Output the [x, y] coordinate of the center of the cell containing the given text.  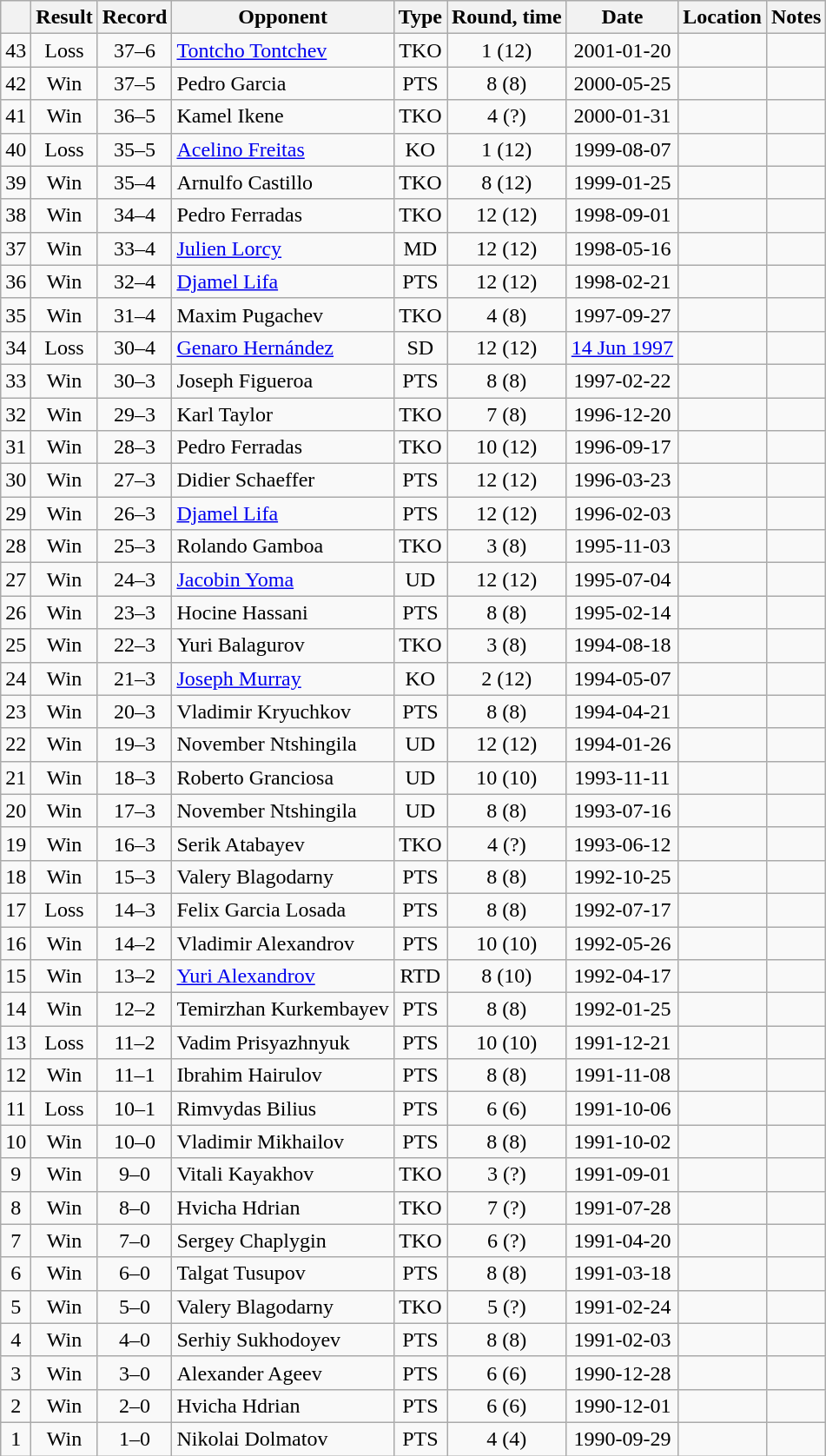
10–0 [135, 1142]
1996-02-03 [622, 513]
19–3 [135, 745]
30 [16, 480]
16 [16, 943]
1996-09-17 [622, 447]
1999-08-07 [622, 149]
1990-09-29 [622, 1439]
2 (12) [506, 678]
1992-05-26 [622, 943]
28–3 [135, 447]
Vladimir Alexandrov [283, 943]
23 [16, 711]
Julien Lorcy [283, 248]
1999-01-25 [622, 182]
1992-07-17 [622, 910]
43 [16, 50]
Tontcho Tontchev [283, 50]
1994-05-07 [622, 678]
Maxim Pugachev [283, 314]
MD [420, 248]
1995-11-03 [622, 546]
22 [16, 745]
2000-05-25 [622, 83]
Ibrahim Hairulov [283, 1075]
3 [16, 1373]
1994-08-18 [622, 645]
1993-07-16 [622, 811]
18–3 [135, 778]
2–0 [135, 1406]
6–0 [135, 1274]
Yuri Balagurov [283, 645]
14 Jun 1997 [622, 347]
35 [16, 314]
1994-04-21 [622, 711]
Rimvydas Bilius [283, 1109]
8–0 [135, 1208]
Joseph Figueroa [283, 381]
3–0 [135, 1373]
7 (8) [506, 414]
14–3 [135, 910]
1991-11-08 [622, 1075]
1991-10-02 [622, 1142]
11–2 [135, 1042]
29–3 [135, 414]
2000-01-31 [622, 116]
37 [16, 248]
37–6 [135, 50]
Talgat Tusupov [283, 1274]
34 [16, 347]
26 [16, 612]
27 [16, 579]
1991-09-01 [622, 1175]
25–3 [135, 546]
1992-01-25 [622, 1009]
Vadim Prisyazhnyuk [283, 1042]
1998-09-01 [622, 215]
Joseph Murray [283, 678]
13 [16, 1042]
1995-02-14 [622, 612]
Alexander Ageev [283, 1373]
24 [16, 678]
Acelino Freitas [283, 149]
18 [16, 877]
Roberto Granciosa [283, 778]
1997-02-22 [622, 381]
1991-07-28 [622, 1208]
Sergey Chaplygin [283, 1241]
1998-05-16 [622, 248]
1996-12-20 [622, 414]
1991-10-06 [622, 1109]
30–4 [135, 347]
Notes [796, 17]
40 [16, 149]
Serik Atabayev [283, 844]
Kamel Ikene [283, 116]
10 [16, 1142]
2001-01-20 [622, 50]
16–3 [135, 844]
4 [16, 1340]
36 [16, 281]
31 [16, 447]
Didier Schaeffer [283, 480]
Result [64, 17]
33–4 [135, 248]
1997-09-27 [622, 314]
Yuri Alexandrov [283, 976]
Vladimir Mikhailov [283, 1142]
34–4 [135, 215]
1993-11-11 [622, 778]
35–5 [135, 149]
17 [16, 910]
23–3 [135, 612]
Genaro Hernández [283, 347]
20 [16, 811]
14 [16, 1009]
Hocine Hassani [283, 612]
1996-03-23 [622, 480]
36–5 [135, 116]
5 [16, 1307]
1–0 [135, 1439]
Felix Garcia Losada [283, 910]
Arnulfo Castillo [283, 182]
37–5 [135, 83]
1991-04-20 [622, 1241]
25 [16, 645]
7 (?) [506, 1208]
1995-07-04 [622, 579]
Opponent [283, 17]
32 [16, 414]
1994-01-26 [622, 745]
26–3 [135, 513]
8 (12) [506, 182]
5 (?) [506, 1307]
38 [16, 215]
29 [16, 513]
Type [420, 17]
3 (?) [506, 1175]
1992-10-25 [622, 877]
11 [16, 1109]
4 (8) [506, 314]
10 (12) [506, 447]
22–3 [135, 645]
6 [16, 1274]
1991-03-18 [622, 1274]
1993-06-12 [622, 844]
Temirzhan Kurkembayev [283, 1009]
Location [723, 17]
1998-02-21 [622, 281]
7 [16, 1241]
17–3 [135, 811]
31–4 [135, 314]
4 (4) [506, 1439]
SD [420, 347]
39 [16, 182]
11–1 [135, 1075]
8 [16, 1208]
24–3 [135, 579]
Nikolai Dolmatov [283, 1439]
1990-12-01 [622, 1406]
19 [16, 844]
27–3 [135, 480]
14–2 [135, 943]
12 [16, 1075]
1991-02-24 [622, 1307]
Serhiy Sukhodoyev [283, 1340]
15 [16, 976]
1990-12-28 [622, 1373]
20–3 [135, 711]
1991-12-21 [622, 1042]
2 [16, 1406]
Karl Taylor [283, 414]
1992-04-17 [622, 976]
41 [16, 116]
RTD [420, 976]
7–0 [135, 1241]
Jacobin Yoma [283, 579]
35–4 [135, 182]
13–2 [135, 976]
15–3 [135, 877]
1991-02-03 [622, 1340]
32–4 [135, 281]
Round, time [506, 17]
9 [16, 1175]
8 (10) [506, 976]
12–2 [135, 1009]
Vitali Kayakhov [283, 1175]
Pedro Garcia [283, 83]
5–0 [135, 1307]
42 [16, 83]
33 [16, 381]
21–3 [135, 678]
Date [622, 17]
1 [16, 1439]
21 [16, 778]
4–0 [135, 1340]
Record [135, 17]
10–1 [135, 1109]
Vladimir Kryuchkov [283, 711]
9–0 [135, 1175]
28 [16, 546]
6 (?) [506, 1241]
30–3 [135, 381]
Rolando Gamboa [283, 546]
